Provide the [x, y] coordinate of the cell's center where the given text is located.  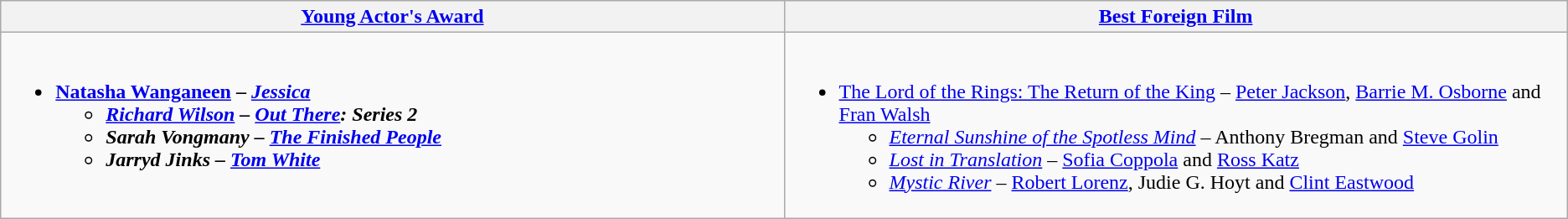
Natasha Wanganeen – JessicaRichard Wilson – Out There: Series 2Sarah Vongmany – The Finished PeopleJarryd Jinks – Tom White [392, 126]
Young Actor's Award [392, 17]
Best Foreign Film [1176, 17]
